Pinpoint the cell where the given text exists, returning its (X, Y) midpoint coordinate. 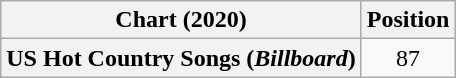
Position (408, 20)
87 (408, 58)
US Hot Country Songs (Billboard) (181, 58)
Chart (2020) (181, 20)
